Identify which cell holds the provided text, then report its [x, y] central coordinate. 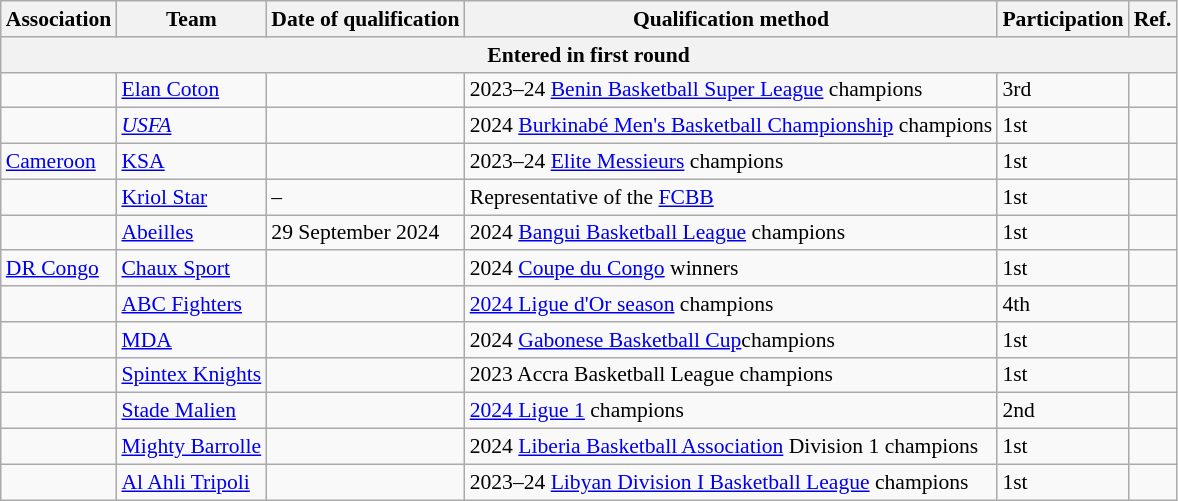
2023–24 Benin Basketball Super League champions [732, 90]
ABC Fighters [191, 304]
– [365, 197]
2024 Ligue 1 champions [732, 411]
Stade Malien [191, 411]
Spintex Knights [191, 375]
4th [1062, 304]
Ref. [1153, 19]
Kriol Star [191, 197]
Date of qualification [365, 19]
Representative of the FCBB [732, 197]
Cameroon [59, 162]
2024 Gabonese Basketball Cupchampions [732, 340]
2nd [1062, 411]
Entered in first round [589, 55]
Chaux Sport [191, 269]
KSA [191, 162]
Participation [1062, 19]
Al Ahli Tripoli [191, 482]
3rd [1062, 90]
2023–24 Libyan Division I Basketball League champions [732, 482]
Association [59, 19]
Qualification method [732, 19]
2023 Accra Basketball League champions [732, 375]
Abeilles [191, 233]
29 September 2024 [365, 233]
Team [191, 19]
2023–24 Elite Messieurs champions [732, 162]
2024 Coupe du Congo winners [732, 269]
2024 Liberia Basketball Association Division 1 champions [732, 447]
2024 Burkinabé Men's Basketball Championship champions [732, 126]
2024 Bangui Basketball League champions [732, 233]
DR Congo [59, 269]
MDA [191, 340]
Elan Coton [191, 90]
USFA [191, 126]
Mighty Barrolle [191, 447]
2024 Ligue d'Or season champions [732, 304]
